Search for the cell housing the specified text and yield its [X, Y] center coordinate. 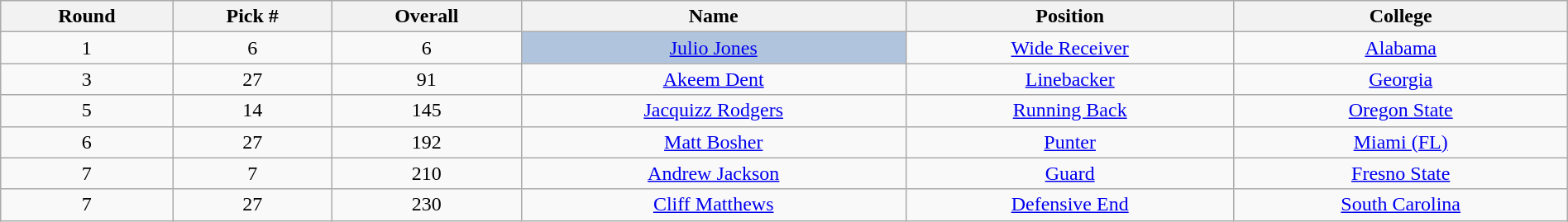
Defensive End [1070, 205]
91 [427, 79]
5 [87, 111]
Andrew Jackson [713, 173]
192 [427, 142]
Round [87, 17]
Oregon State [1401, 111]
Miami (FL) [1401, 142]
Running Back [1070, 111]
South Carolina [1401, 205]
3 [87, 79]
Overall [427, 17]
Punter [1070, 142]
Guard [1070, 173]
Akeem Dent [713, 79]
Julio Jones [713, 48]
1 [87, 48]
Georgia [1401, 79]
Fresno State [1401, 173]
230 [427, 205]
Position [1070, 17]
Pick # [253, 17]
14 [253, 111]
Linebacker [1070, 79]
Name [713, 17]
Jacquizz Rodgers [713, 111]
Cliff Matthews [713, 205]
145 [427, 111]
Alabama [1401, 48]
Wide Receiver [1070, 48]
Matt Bosher [713, 142]
210 [427, 173]
College [1401, 17]
